Detect which cell encompasses the target text, then output its (x, y) center coordinate. 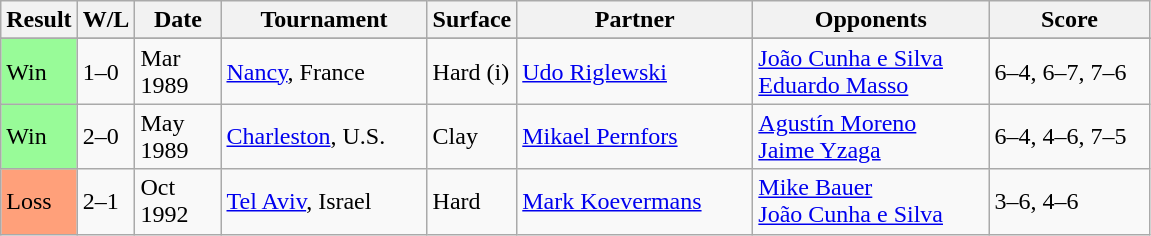
May 1989 (178, 136)
1–0 (106, 72)
Surface (472, 20)
Agustín Moreno Jaime Yzaga (871, 136)
6–4, 4–6, 7–5 (1070, 136)
Mark Koevermans (635, 202)
2–1 (106, 202)
Nancy, France (324, 72)
Opponents (871, 20)
Hard (472, 202)
Result (39, 20)
João Cunha e Silva Eduardo Masso (871, 72)
Hard (i) (472, 72)
Partner (635, 20)
Charleston, U.S. (324, 136)
Tournament (324, 20)
Score (1070, 20)
Mike Bauer João Cunha e Silva (871, 202)
Oct 1992 (178, 202)
Loss (39, 202)
2–0 (106, 136)
Mar 1989 (178, 72)
Tel Aviv, Israel (324, 202)
W/L (106, 20)
Mikael Pernfors (635, 136)
Clay (472, 136)
6–4, 6–7, 7–6 (1070, 72)
3–6, 4–6 (1070, 202)
Date (178, 20)
Udo Riglewski (635, 72)
